Find where the given text appears and provide that cell's center as (x, y) coordinate. 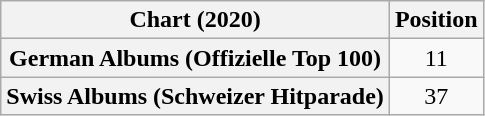
Swiss Albums (Schweizer Hitparade) (196, 96)
Position (436, 20)
German Albums (Offizielle Top 100) (196, 58)
37 (436, 96)
11 (436, 58)
Chart (2020) (196, 20)
